Detect which cell encompasses the target text, then output its (X, Y) center coordinate. 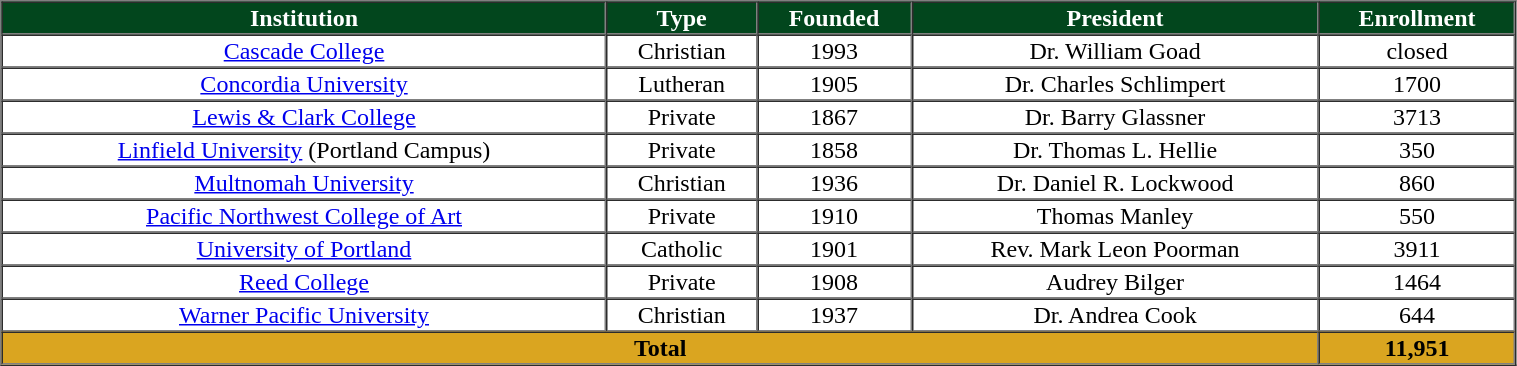
1936 (834, 182)
Dr. Daniel R. Lockwood (1115, 182)
Cascade College (304, 50)
1937 (834, 314)
1867 (834, 116)
Pacific Northwest College of Art (304, 216)
550 (1417, 216)
1700 (1417, 84)
1993 (834, 50)
Enrollment (1417, 18)
closed (1417, 50)
President (1115, 18)
11,951 (1417, 348)
Audrey Bilger (1115, 282)
1908 (834, 282)
Reed College (304, 282)
Dr. Thomas L. Hellie (1115, 150)
Dr. William Goad (1115, 50)
Dr. Andrea Cook (1115, 314)
1901 (834, 248)
Linfield University (Portland Campus) (304, 150)
1464 (1417, 282)
Catholic (682, 248)
3911 (1417, 248)
Total (660, 348)
Dr. Charles Schlimpert (1115, 84)
University of Portland (304, 248)
350 (1417, 150)
Rev. Mark Leon Poorman (1115, 248)
1905 (834, 84)
Founded (834, 18)
644 (1417, 314)
Thomas Manley (1115, 216)
Dr. Barry Glassner (1115, 116)
1858 (834, 150)
860 (1417, 182)
Lewis & Clark College (304, 116)
Multnomah University (304, 182)
Lutheran (682, 84)
Concordia University (304, 84)
3713 (1417, 116)
1910 (834, 216)
Institution (304, 18)
Warner Pacific University (304, 314)
Type (682, 18)
